Return the [X, Y] coordinate for the center point of the cell that contains the specified text.  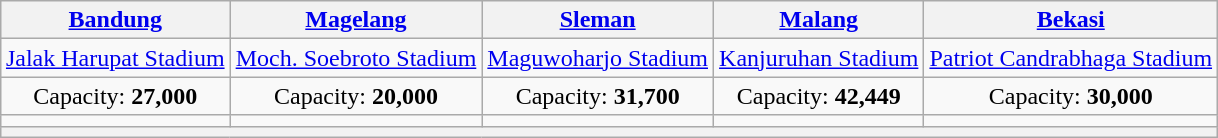
Magelang [356, 20]
Sleman [598, 20]
Bandung [115, 20]
Capacity: 20,000 [356, 96]
Capacity: 42,449 [819, 96]
Jalak Harupat Stadium [115, 58]
Moch. Soebroto Stadium [356, 58]
Capacity: 27,000 [115, 96]
Patriot Candrabhaga Stadium [1071, 58]
Capacity: 30,000 [1071, 96]
Kanjuruhan Stadium [819, 58]
Bekasi [1071, 20]
Maguwoharjo Stadium [598, 58]
Capacity: 31,700 [598, 96]
Malang [819, 20]
